Identify which cell holds the provided text, then report its (x, y) central coordinate. 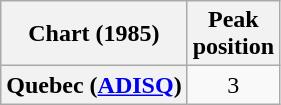
Peakposition (233, 34)
Quebec (ADISQ) (94, 85)
Chart (1985) (94, 34)
3 (233, 85)
